Detect which cell encompasses the target text, then output its [X, Y] center coordinate. 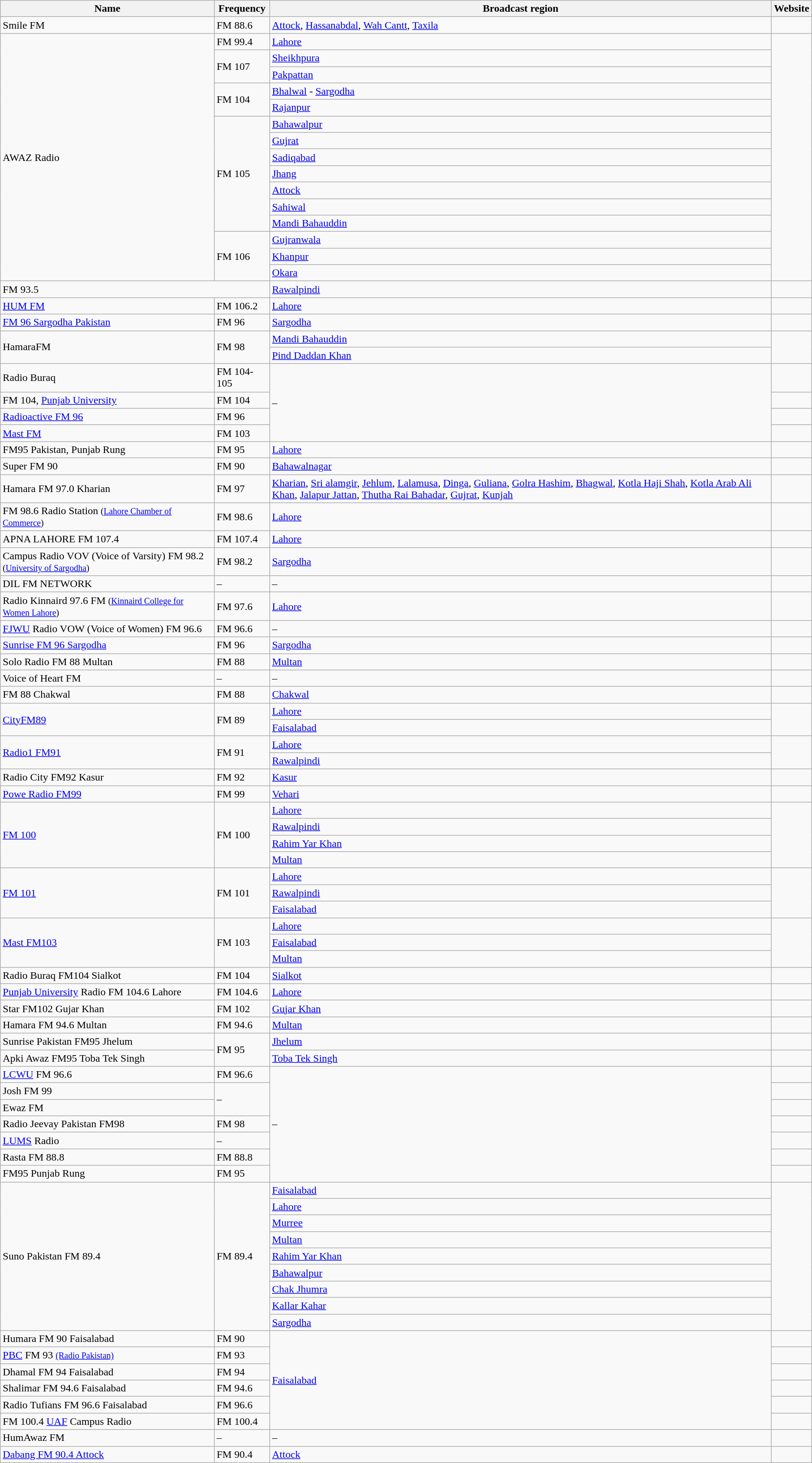
Gujrat [521, 141]
Humara FM 90 Faisalabad [108, 1339]
Name [108, 9]
FM 104, Punjab University [108, 400]
Solo Radio FM 88 Multan [108, 662]
LUMS Radio [108, 1141]
Sialkot [521, 975]
FM 96 Sargodha Pakistan [108, 322]
Powe Radio FM99 [108, 794]
FM 102 [242, 1008]
Jhelum [521, 1041]
FM 107 [242, 66]
Website [792, 9]
HumAwaz FM [108, 1438]
FM 88.6 [242, 25]
Hamara FM 94.6 Multan [108, 1025]
FM 100.4 UAF Campus Radio [108, 1421]
Bhalwal - Sargodha [521, 91]
Shalimar FM 94.6 Faisalabad [108, 1388]
FM95 Pakistan, Punjab Rung [108, 449]
FM95 Punjab Rung [108, 1174]
FM 89 [242, 719]
APNA LAHORE FM 107.4 [108, 539]
Campus Radio VOV (Voice of Varsity) FM 98.2 (University of Sargodha) [108, 561]
FM 88 Chakwal [108, 695]
FM 99.4 [242, 42]
Ewaz FM [108, 1108]
Radio Kinnaird 97.6 FM (Kinnaird College for Women Lahore) [108, 607]
Dhamal FM 94 Faisalabad [108, 1372]
FM 106 [242, 256]
Radio City FM92 Kasur [108, 777]
HUM FM [108, 306]
Khanpur [521, 256]
Rajanpur [521, 108]
Radio Buraq [108, 377]
Radio1 FM91 [108, 752]
CityFM89 [108, 719]
Star FM102 Gujar Khan [108, 1008]
FM 98.6 Radio Station (Lahore Chamber of Commerce) [108, 517]
Dabang FM 90.4 Attock [108, 1454]
Radioactive FM 96 [108, 417]
FM 98.6 [242, 517]
Radio Buraq FM104 Sialkot [108, 975]
FM 91 [242, 752]
Super FM 90 [108, 466]
Smile FM [108, 25]
Bahawalnagar [521, 466]
Vehari [521, 794]
Toba Tek Singh [521, 1058]
FM 99 [242, 794]
FM 98.2 [242, 561]
Gujar Khan [521, 1008]
Murree [521, 1223]
Mast FM103 [108, 942]
Radio Jeevay Pakistan FM98 [108, 1124]
FM 90.4 [242, 1454]
Sunrise Pakistan FM95 Jhelum [108, 1041]
Sheikhpura [521, 58]
FM 92 [242, 777]
Josh FM 99 [108, 1091]
Okara [521, 273]
Punjab University Radio FM 104.6 Lahore [108, 992]
Gujranwala [521, 240]
FM 88.8 [242, 1157]
FM 104-105 [242, 377]
Attock, Hassanabdal, Wah Cantt, Taxila [521, 25]
Rasta FM 88.8 [108, 1157]
FJWU Radio VOW (Voice of Women) FM 96.6 [108, 629]
FM 100.4 [242, 1421]
FM 97.6 [242, 607]
Chakwal [521, 695]
Sadiqabad [521, 157]
Sahiwal [521, 207]
HamaraFM [108, 347]
Broadcast region [521, 9]
FM 93.5 [135, 289]
AWAZ Radio [108, 157]
FM 106.2 [242, 306]
FM 97 [242, 489]
FM 104.6 [242, 992]
Kallar Kahar [521, 1306]
Chak Jhumra [521, 1289]
FM 94 [242, 1372]
Hamara FM 97.0 Kharian [108, 489]
Sunrise FM 96 Sargodha [108, 645]
Pakpattan [521, 75]
Mast FM [108, 433]
Frequency [242, 9]
Jhang [521, 174]
Pind Daddan Khan [521, 355]
Radio Tufians FM 96.6 Faisalabad [108, 1405]
PBC FM 93 (Radio Pakistan) [108, 1355]
FM 89.4 [242, 1256]
Suno Pakistan FM 89.4 [108, 1256]
Voice of Heart FM [108, 678]
FM 107.4 [242, 539]
DIL FM NETWORK [108, 584]
Kasur [521, 777]
LCWU FM 96.6 [108, 1075]
FM 93 [242, 1355]
Apki Awaz FM95 Toba Tek Singh [108, 1058]
FM 105 [242, 174]
